Determine the [X, Y] coordinate at the center of the cell enclosing the given text.  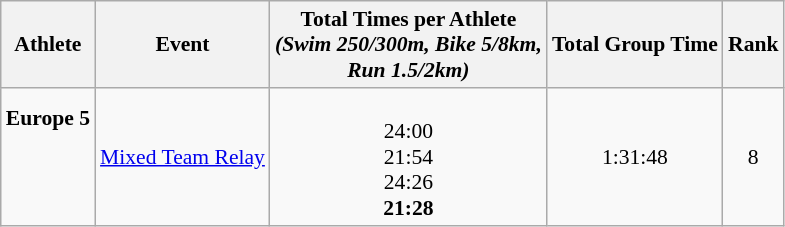
Mixed Team Relay [182, 157]
Total Times per Athlete (Swim 250/300m, Bike 5/8km, Run 1.5/2km) [408, 44]
Europe 5 [48, 157]
Total Group Time [635, 44]
8 [754, 157]
Athlete [48, 44]
1:31:48 [635, 157]
24:0021:5424:2621:28 [408, 157]
Rank [754, 44]
Event [182, 44]
